Return the [X, Y] coordinate for the center point of the cell that contains the specified text.  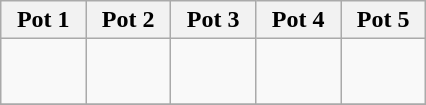
Pot 5 [384, 20]
Pot 2 [128, 20]
Pot 1 [44, 20]
Pot 3 [214, 20]
Pot 4 [298, 20]
